Find where the given text appears and provide that cell's center as (x, y) coordinate. 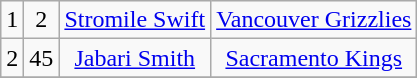
45 (42, 58)
Sacramento Kings (314, 58)
Vancouver Grizzlies (314, 20)
Stromile Swift (135, 20)
Jabari Smith (135, 58)
1 (12, 20)
